Search for the cell housing the specified text and yield its (X, Y) center coordinate. 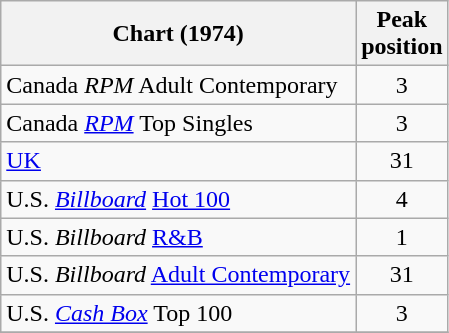
Canada RPM Adult Contemporary (178, 85)
Canada RPM Top Singles (178, 123)
1 (402, 237)
U.S. Billboard Hot 100 (178, 199)
UK (178, 161)
U.S. Cash Box Top 100 (178, 313)
Peakposition (402, 34)
U.S. Billboard R&B (178, 237)
Chart (1974) (178, 34)
U.S. Billboard Adult Contemporary (178, 275)
4 (402, 199)
